Pinpoint the cell where the given text exists, returning its (x, y) midpoint coordinate. 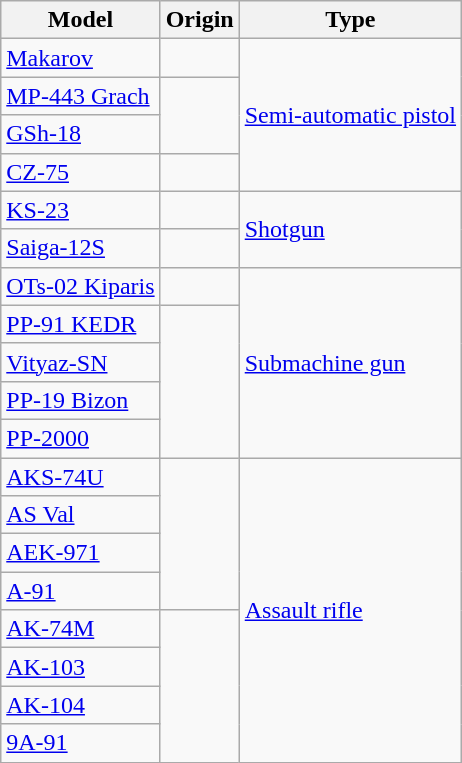
Model (80, 20)
PP-19 Bizon (80, 400)
AK-74M (80, 629)
Semi-automatic pistol (350, 115)
AEK-971 (80, 553)
AS Val (80, 515)
Assault rifle (350, 610)
AKS-74U (80, 477)
Submachine gun (350, 362)
Vityaz-SN (80, 362)
OTs-02 Kiparis (80, 286)
PP-2000 (80, 438)
MP-443 Grach (80, 96)
Makarov (80, 58)
Shotgun (350, 229)
Origin (200, 20)
PP-91 KEDR (80, 324)
Type (350, 20)
GSh-18 (80, 134)
A-91 (80, 591)
CZ-75 (80, 172)
AK-104 (80, 705)
Saiga-12S (80, 248)
KS-23 (80, 210)
9A-91 (80, 743)
AK-103 (80, 667)
